Return the (X, Y) coordinate for the center point of the cell that contains the specified text.  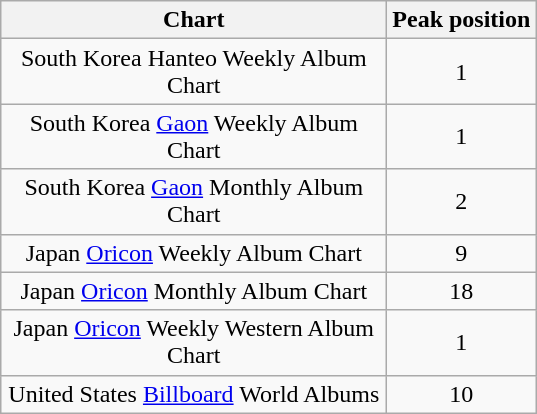
10 (462, 394)
9 (462, 253)
Peak position (462, 20)
2 (462, 202)
Chart (194, 20)
Japan Oricon Weekly Western Album Chart (194, 342)
South Korea Gaon Weekly Album Chart (194, 136)
18 (462, 291)
Japan Oricon Monthly Album Chart (194, 291)
United States Billboard World Albums (194, 394)
South Korea Gaon Monthly Album Chart (194, 202)
Japan Oricon Weekly Album Chart (194, 253)
South Korea Hanteo Weekly Album Chart (194, 72)
